Output the [x, y] coordinate of the center of the cell containing the given text.  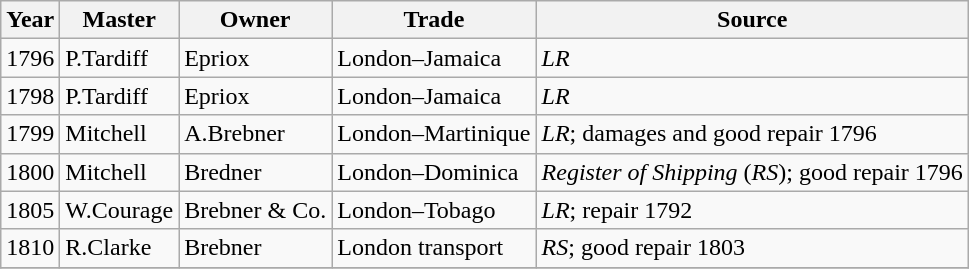
1810 [30, 248]
Year [30, 20]
1805 [30, 210]
Source [752, 20]
Bredner [256, 172]
London–Tobago [434, 210]
Owner [256, 20]
Brebner & Co. [256, 210]
London–Dominica [434, 172]
1799 [30, 134]
Brebner [256, 248]
RS; good repair 1803 [752, 248]
London–Martinique [434, 134]
1796 [30, 58]
LR; damages and good repair 1796 [752, 134]
Trade [434, 20]
R.Clarke [120, 248]
A.Brebner [256, 134]
Master [120, 20]
W.Courage [120, 210]
1798 [30, 96]
London transport [434, 248]
1800 [30, 172]
Register of Shipping (RS); good repair 1796 [752, 172]
LR; repair 1792 [752, 210]
